Capture the cell that displays the provided text and extract its (x, y) central coordinate. 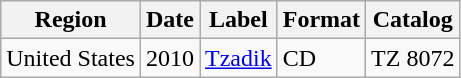
Region (71, 20)
2010 (170, 58)
TZ 8072 (413, 58)
Label (239, 20)
Catalog (413, 20)
United States (71, 58)
Format (321, 20)
Date (170, 20)
CD (321, 58)
Tzadik (239, 58)
